Provide the (x, y) coordinate of the cell's center where the given text is located.  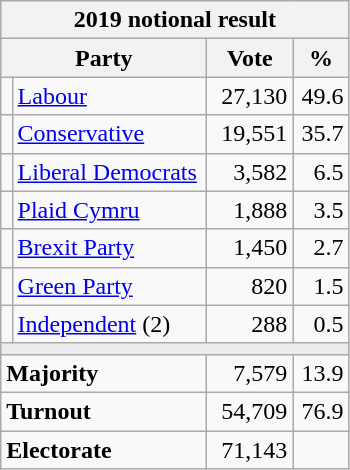
1.5 (321, 286)
3.5 (321, 210)
1,450 (250, 248)
Liberal Democrats (110, 172)
Conservative (110, 134)
Labour (110, 96)
2019 notional result (175, 20)
288 (250, 324)
54,709 (250, 411)
71,143 (250, 449)
% (321, 58)
Majority (104, 373)
3,582 (250, 172)
Independent (2) (110, 324)
Brexit Party (110, 248)
27,130 (250, 96)
19,551 (250, 134)
7,579 (250, 373)
35.7 (321, 134)
1,888 (250, 210)
Vote (250, 58)
49.6 (321, 96)
13.9 (321, 373)
Electorate (104, 449)
2.7 (321, 248)
Party (104, 58)
Green Party (110, 286)
76.9 (321, 411)
Plaid Cymru (110, 210)
0.5 (321, 324)
6.5 (321, 172)
820 (250, 286)
Turnout (104, 411)
